Identify which cell holds the provided text, then report its [x, y] central coordinate. 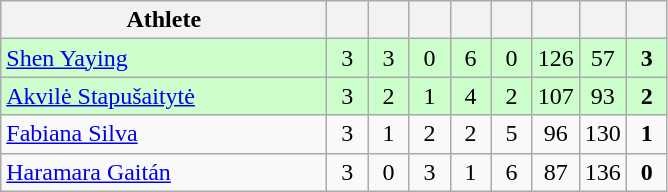
136 [602, 172]
96 [556, 134]
4 [470, 96]
107 [556, 96]
87 [556, 172]
Akvilė Stapušaitytė [164, 96]
57 [602, 58]
Fabiana Silva [164, 134]
93 [602, 96]
5 [512, 134]
130 [602, 134]
126 [556, 58]
Shen Yaying [164, 58]
Haramara Gaitán [164, 172]
Athlete [164, 20]
